Scan for the cell matching the given text and deliver its (X, Y) coordinate at center. 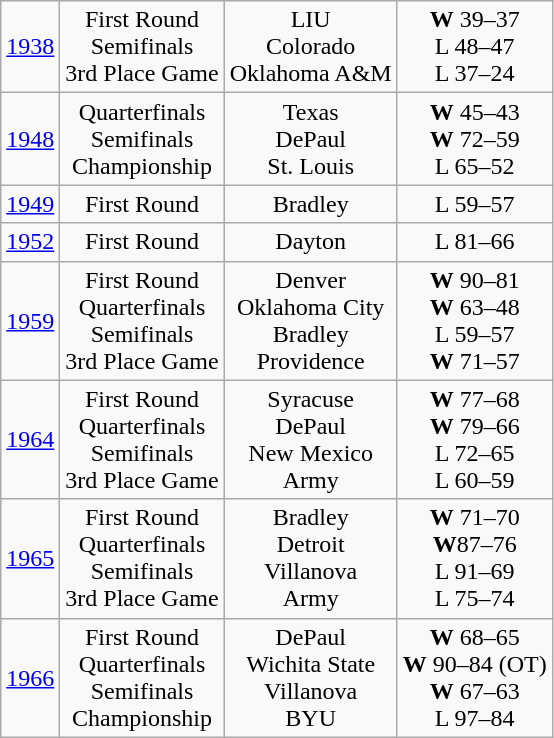
SyracuseDePaulNew MexicoArmy (310, 440)
First RoundQuarterfinals SemifinalsChampionship (142, 678)
1966 (30, 678)
BradleyDetroitVillanovaArmy (310, 558)
QuarterfinalsSemifinalsChampionship (142, 139)
L 59–57 (474, 204)
TexasDePaulSt. Louis (310, 139)
Dayton (310, 242)
1959 (30, 320)
W 68–65W 90–84 (OT)W 67–63 L 97–84 (474, 678)
W 71–70W87–76L 91–69L 75–74 (474, 558)
W 39–37L 48–47L 37–24 (474, 47)
L 81–66 (474, 242)
W 45–43W 72–59L 65–52 (474, 139)
1965 (30, 558)
1938 (30, 47)
1949 (30, 204)
DenverOklahoma CityBradleyProvidence (310, 320)
First RoundSemifinals3rd Place Game (142, 47)
W 77–68 W 79–66L 72–65L 60–59 (474, 440)
DePaulWichita StateVillanovaBYU (310, 678)
W 90–81W 63–48L 59–57W 71–57 (474, 320)
1948 (30, 139)
1964 (30, 440)
Bradley (310, 204)
LIUColoradoOklahoma A&M (310, 47)
1952 (30, 242)
